Locate the cell with the specified text and output its [x, y] center coordinate. 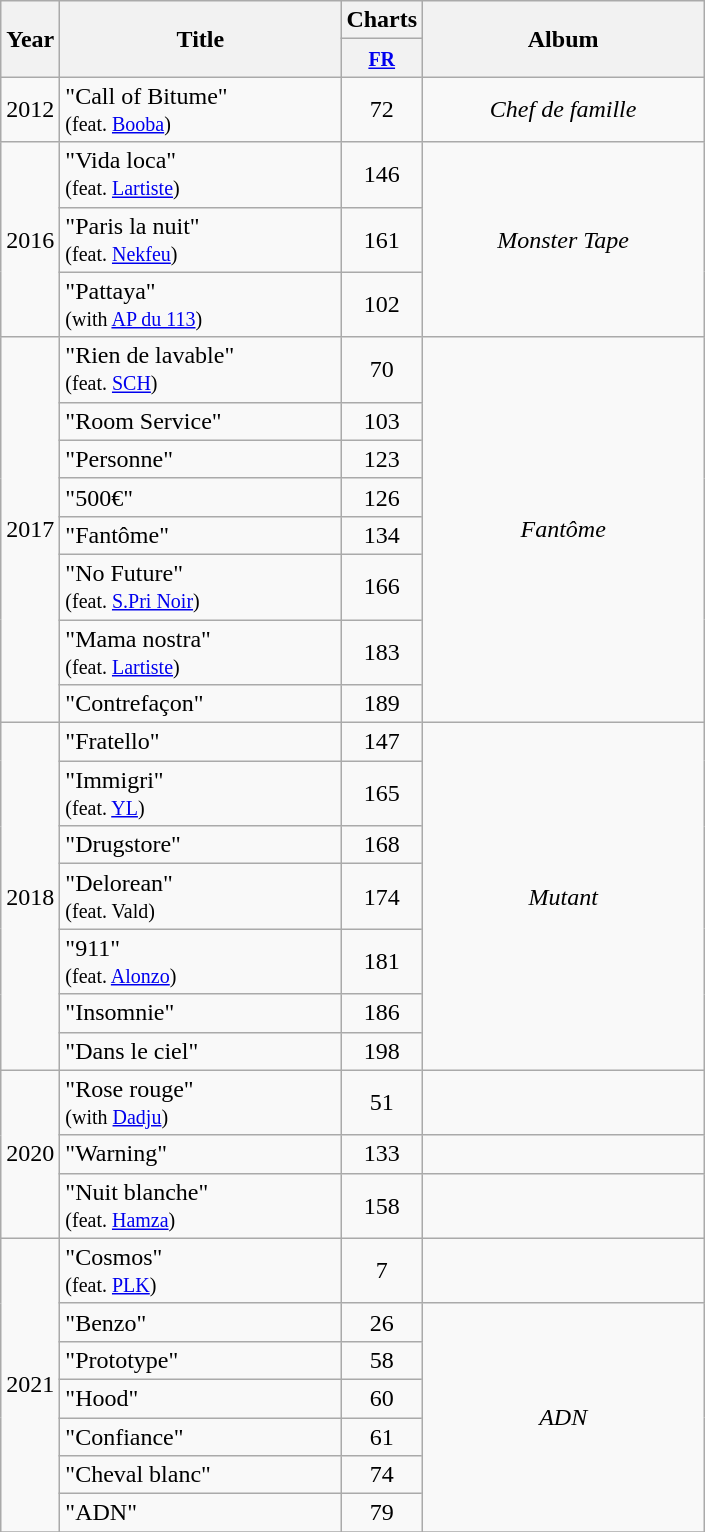
2020 [30, 1154]
"Benzo" [200, 1322]
"Prototype" [200, 1360]
Fantôme [564, 530]
"Cosmos"(feat. PLK) [200, 1270]
"Immigri" (feat. YL) [200, 794]
Title [200, 39]
2012 [30, 110]
166 [382, 586]
60 [382, 1398]
103 [382, 421]
"Room Service" [200, 421]
146 [382, 174]
165 [382, 794]
72 [382, 110]
2017 [30, 530]
70 [382, 370]
Charts [382, 20]
ADN [564, 1417]
"Confiance" [200, 1437]
168 [382, 845]
126 [382, 497]
123 [382, 459]
"Nuit blanche"(feat. Hamza) [200, 1206]
Mutant [564, 896]
74 [382, 1475]
186 [382, 1013]
"911" (feat. Alonzo) [200, 962]
147 [382, 742]
"Dans le ciel" [200, 1051]
26 [382, 1322]
"Paris la nuit" (feat. Nekfeu) [200, 240]
2016 [30, 240]
7 [382, 1270]
"Insomnie" [200, 1013]
58 [382, 1360]
Year [30, 39]
134 [382, 535]
"Warning" [200, 1154]
"Vida loca" (feat. Lartiste) [200, 174]
2021 [30, 1384]
51 [382, 1102]
158 [382, 1206]
"Rien de lavable" (feat. SCH) [200, 370]
189 [382, 704]
Monster Tape [564, 240]
79 [382, 1513]
"500€" [200, 497]
198 [382, 1051]
"Pattaya" (with AP du 113) [200, 304]
"Delorean" (feat. Vald) [200, 896]
183 [382, 652]
133 [382, 1154]
"Drugstore" [200, 845]
"Mama nostra" (feat. Lartiste) [200, 652]
"Contrefaçon" [200, 704]
"Call of Bitume" (feat. Booba) [200, 110]
102 [382, 304]
174 [382, 896]
61 [382, 1437]
"Fantôme" [200, 535]
2018 [30, 896]
181 [382, 962]
FR [382, 58]
"Personne" [200, 459]
Chef de famille [564, 110]
"Rose rouge"(with Dadju) [200, 1102]
"No Future" (feat. S.Pri Noir) [200, 586]
161 [382, 240]
"Fratello" [200, 742]
Album [564, 39]
"Cheval blanc" [200, 1475]
"ADN" [200, 1513]
"Hood" [200, 1398]
